Determine the [x, y] coordinate at the center of the cell enclosing the given text.  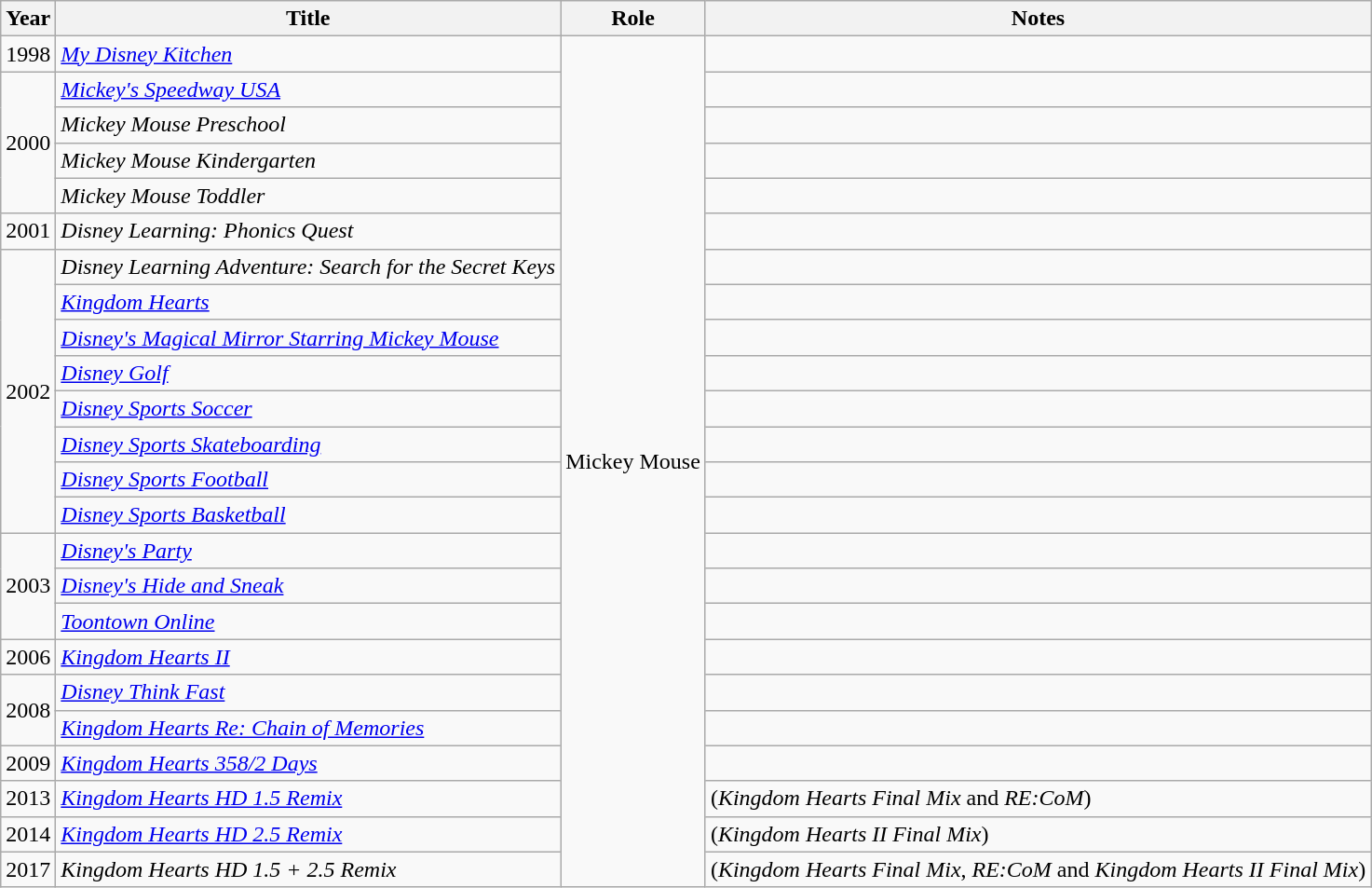
Disney Sports Soccer [308, 408]
2009 [28, 763]
2014 [28, 834]
Kingdom Hearts Re: Chain of Memories [308, 728]
Disney Learning Adventure: Search for the Secret Keys [308, 266]
Disney's Party [308, 551]
2000 [28, 143]
(Kingdom Hearts Final Mix, RE:CoM and Kingdom Hearts II Final Mix) [1038, 869]
Mickey Mouse [633, 462]
Kingdom Hearts II [308, 657]
Disney Sports Football [308, 480]
(Kingdom Hearts II Final Mix) [1038, 834]
1998 [28, 54]
Notes [1038, 19]
My Disney Kitchen [308, 54]
Disney Sports Skateboarding [308, 444]
(Kingdom Hearts Final Mix and RE:CoM) [1038, 799]
Kingdom Hearts [308, 302]
Disney's Hide and Sneak [308, 586]
2001 [28, 231]
2006 [28, 657]
Mickey Mouse Toddler [308, 196]
Mickey's Speedway USA [308, 89]
Year [28, 19]
Mickey Mouse Preschool [308, 125]
Kingdom Hearts HD 1.5 + 2.5 Remix [308, 869]
2002 [28, 390]
Toontown Online [308, 622]
Kingdom Hearts HD 2.5 Remix [308, 834]
2017 [28, 869]
Mickey Mouse Kindergarten [308, 160]
2003 [28, 586]
Role [633, 19]
Disney Think Fast [308, 692]
2013 [28, 799]
Kingdom Hearts 358/2 Days [308, 763]
Kingdom Hearts HD 1.5 Remix [308, 799]
Disney Sports Basketball [308, 515]
Disney's Magical Mirror Starring Mickey Mouse [308, 337]
2008 [28, 710]
Disney Learning: Phonics Quest [308, 231]
Title [308, 19]
Disney Golf [308, 373]
